Find where the given text appears and provide that cell's center as (X, Y) coordinate. 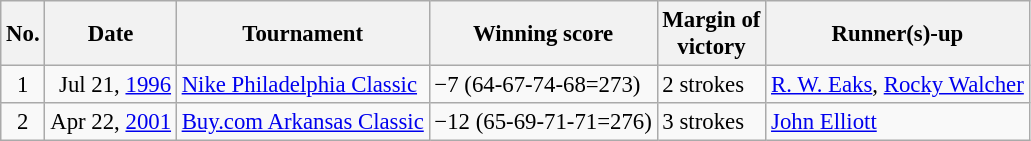
John Elliott (898, 122)
Nike Philadelphia Classic (302, 85)
Buy.com Arkansas Classic (302, 122)
3 strokes (712, 122)
Jul 21, 1996 (110, 85)
Runner(s)-up (898, 34)
1 (23, 85)
Date (110, 34)
Margin ofvictory (712, 34)
Tournament (302, 34)
Winning score (543, 34)
2 (23, 122)
No. (23, 34)
−7 (64-67-74-68=273) (543, 85)
Apr 22, 2001 (110, 122)
−12 (65-69-71-71=276) (543, 122)
R. W. Eaks, Rocky Walcher (898, 85)
2 strokes (712, 85)
